For the text-containing cell, return its midpoint in [x, y] coordinate format. 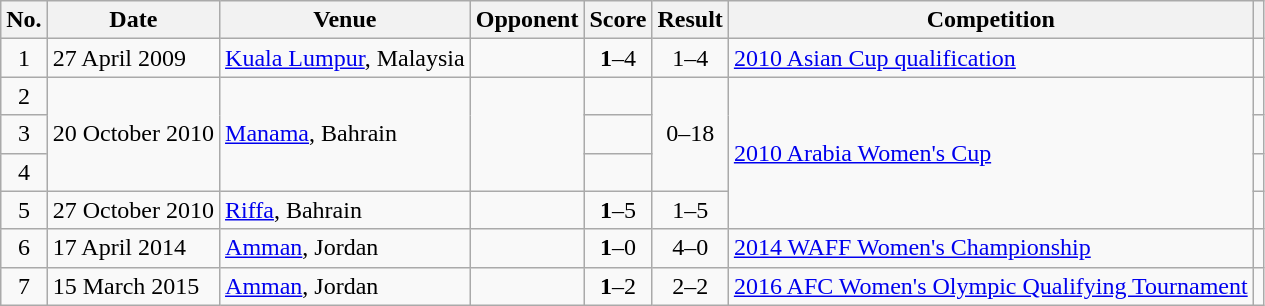
Manama, Bahrain [346, 134]
27 October 2010 [133, 210]
Venue [346, 20]
1–0 [618, 248]
Kuala Lumpur, Malaysia [346, 58]
3 [24, 134]
Score [618, 20]
2010 Asian Cup qualification [990, 58]
15 March 2015 [133, 286]
7 [24, 286]
5 [24, 210]
4 [24, 172]
2–2 [690, 286]
2 [24, 96]
27 April 2009 [133, 58]
1 [24, 58]
6 [24, 248]
17 April 2014 [133, 248]
Date [133, 20]
2010 Arabia Women's Cup [990, 153]
1–2 [618, 286]
0–18 [690, 134]
2014 WAFF Women's Championship [990, 248]
20 October 2010 [133, 134]
Opponent [527, 20]
Result [690, 20]
No. [24, 20]
4–0 [690, 248]
2016 AFC Women's Olympic Qualifying Tournament [990, 286]
Competition [990, 20]
Riffa, Bahrain [346, 210]
